Scan for the cell matching the given text and deliver its [X, Y] coordinate at center. 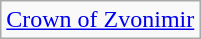
Crown of Zvonimir [100, 20]
